Search for the cell housing the specified text and yield its [X, Y] center coordinate. 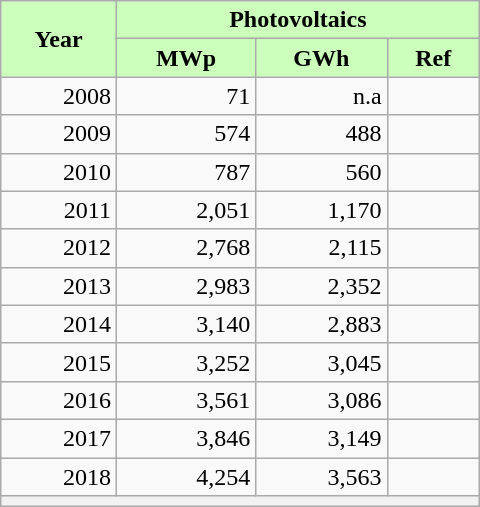
2016 [59, 400]
GWh [322, 58]
560 [322, 172]
3,252 [186, 362]
2010 [59, 172]
787 [186, 172]
488 [322, 134]
Ref [433, 58]
2009 [59, 134]
MWp [186, 58]
2,768 [186, 248]
2,051 [186, 210]
2011 [59, 210]
3,140 [186, 324]
2,352 [322, 286]
2017 [59, 438]
2,115 [322, 248]
2013 [59, 286]
1,170 [322, 210]
3,563 [322, 477]
71 [186, 96]
2,883 [322, 324]
2018 [59, 477]
2014 [59, 324]
3,045 [322, 362]
n.a [322, 96]
3,846 [186, 438]
Year [59, 39]
3,149 [322, 438]
574 [186, 134]
2015 [59, 362]
2,983 [186, 286]
3,086 [322, 400]
Photovoltaics [298, 20]
4,254 [186, 477]
2008 [59, 96]
3,561 [186, 400]
2012 [59, 248]
